Determine the (x, y) coordinate at the center of the cell enclosing the given text.  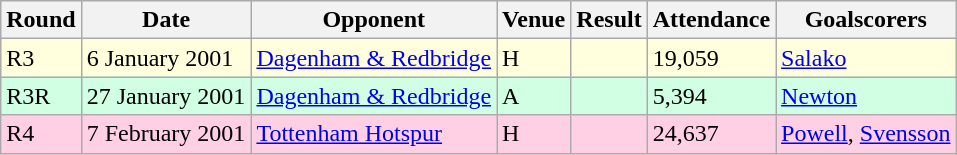
Attendance (711, 20)
Result (609, 20)
27 January 2001 (166, 96)
Tottenham Hotspur (374, 134)
19,059 (711, 58)
24,637 (711, 134)
Goalscorers (866, 20)
R3 (41, 58)
Salako (866, 58)
Newton (866, 96)
R4 (41, 134)
Round (41, 20)
Powell, Svensson (866, 134)
Opponent (374, 20)
Date (166, 20)
5,394 (711, 96)
Venue (534, 20)
6 January 2001 (166, 58)
7 February 2001 (166, 134)
A (534, 96)
R3R (41, 96)
